Search for the cell housing the specified text and yield its [x, y] center coordinate. 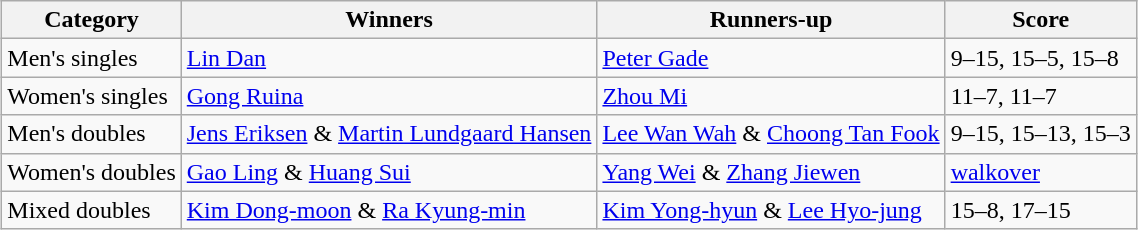
Gao Ling & Huang Sui [389, 172]
Gong Ruina [389, 96]
Women's singles [92, 96]
Women's doubles [92, 172]
Jens Eriksen & Martin Lundgaard Hansen [389, 134]
Category [92, 20]
Mixed doubles [92, 210]
15–8, 17–15 [1040, 210]
Zhou Mi [771, 96]
Kim Dong-moon & Ra Kyung-min [389, 210]
Score [1040, 20]
Winners [389, 20]
Lin Dan [389, 58]
11–7, 11–7 [1040, 96]
Yang Wei & Zhang Jiewen [771, 172]
9–15, 15–5, 15–8 [1040, 58]
Lee Wan Wah & Choong Tan Fook [771, 134]
Peter Gade [771, 58]
Men's doubles [92, 134]
Runners-up [771, 20]
Men's singles [92, 58]
9–15, 15–13, 15–3 [1040, 134]
Kim Yong-hyun & Lee Hyo-jung [771, 210]
walkover [1040, 172]
